For the text-containing cell, return its midpoint in [X, Y] coordinate format. 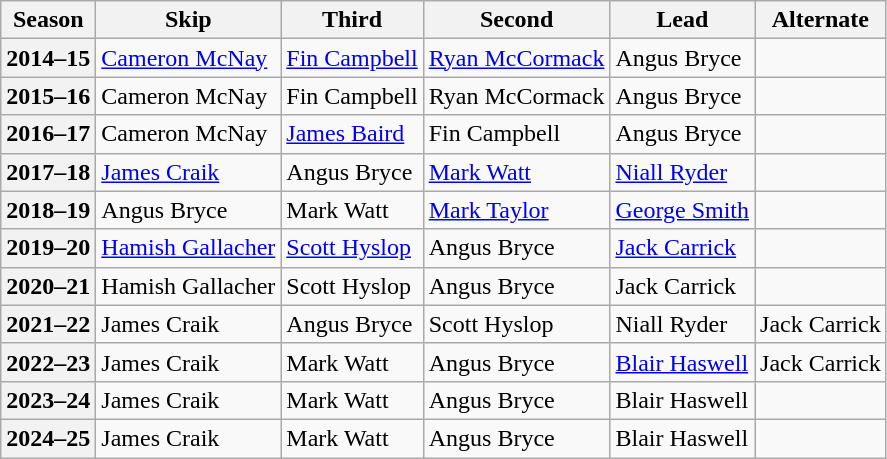
2018–19 [48, 210]
2014–15 [48, 58]
Alternate [821, 20]
Mark Taylor [516, 210]
James Baird [352, 134]
2016–17 [48, 134]
Second [516, 20]
2021–22 [48, 324]
2023–24 [48, 400]
2019–20 [48, 248]
Skip [188, 20]
Lead [682, 20]
2015–16 [48, 96]
2024–25 [48, 438]
George Smith [682, 210]
Season [48, 20]
2020–21 [48, 286]
2017–18 [48, 172]
2022–23 [48, 362]
Third [352, 20]
